Return the [X, Y] coordinate for the center point of the cell that contains the specified text.  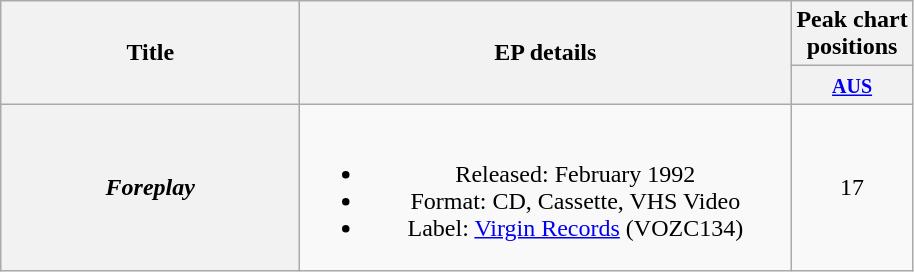
EP details [546, 52]
Title [150, 52]
17 [852, 188]
AUS [852, 85]
Released: February 1992Format: CD, Cassette, VHS VideoLabel: Virgin Records (VOZC134) [546, 188]
Foreplay [150, 188]
Peak chartpositions [852, 34]
